Provide the [x, y] coordinate of the cell's center where the given text is located.  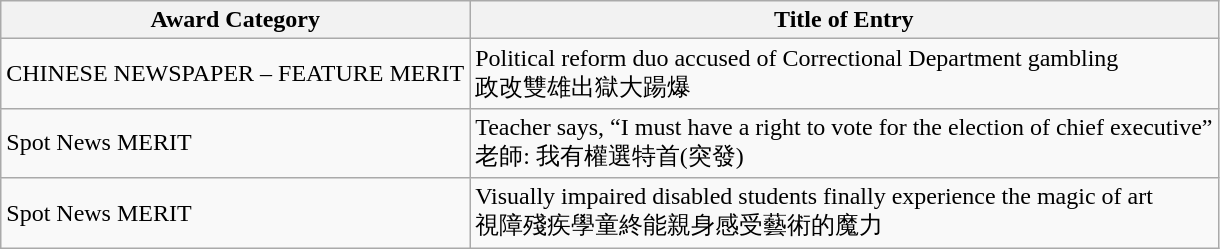
Political reform duo accused of Correctional Department gambling政改雙雄出獄大踼爆 [844, 74]
Teacher says, “I must have a right to vote for the election of chief executive”老師: 我有權選特首(突發) [844, 143]
Visually impaired disabled students finally experience the magic of art視障殘疾學童終能親身感受藝術的魔力 [844, 213]
Award Category [236, 20]
Title of Entry [844, 20]
CHINESE NEWSPAPER – FEATURE MERIT [236, 74]
